Locate the cell with the specified text and output its [X, Y] center coordinate. 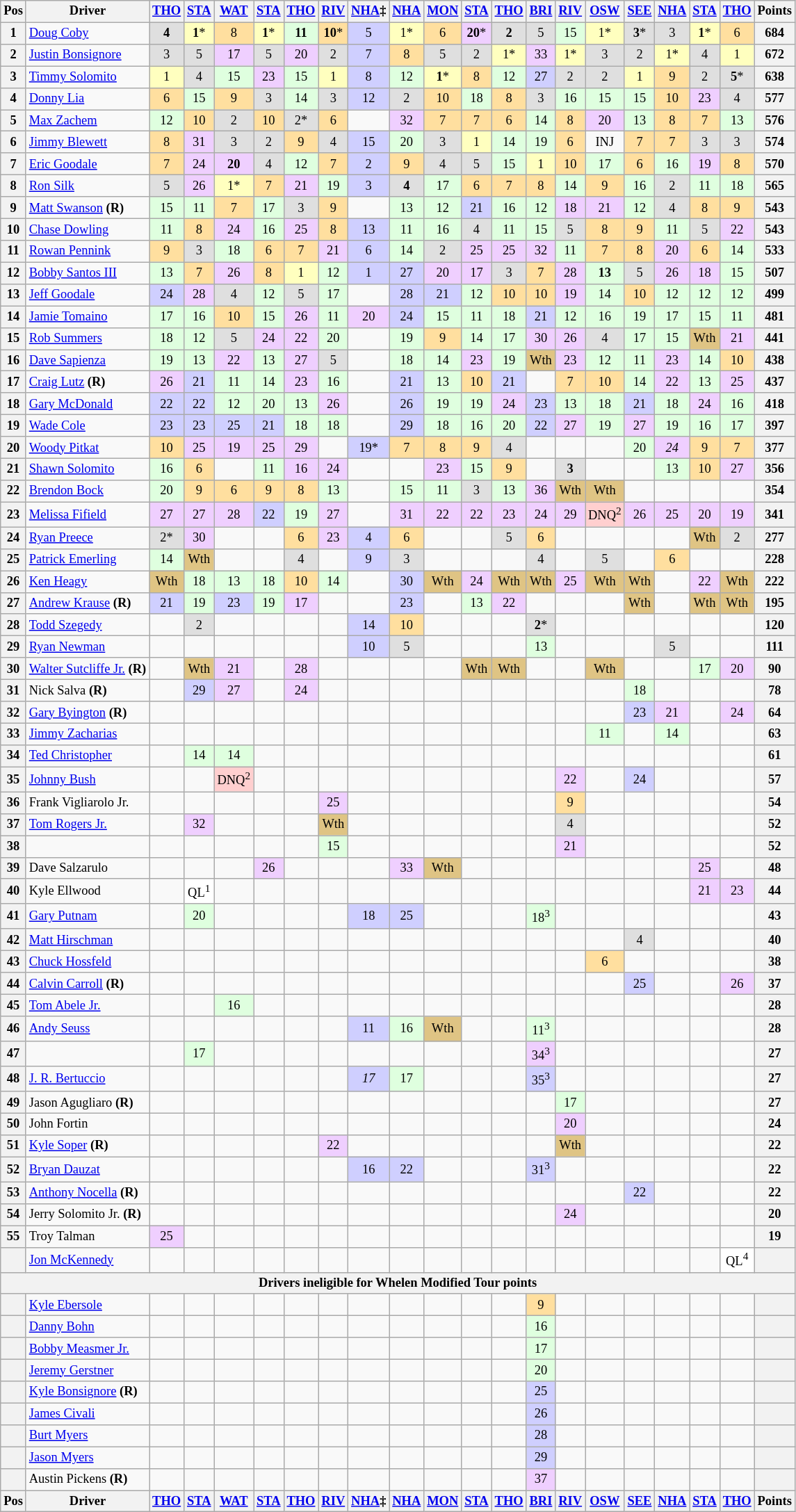
Ryan Preece [88, 538]
Kyle Ebersole [88, 1306]
577 [774, 99]
Bryan Dauzat [88, 1169]
684 [774, 33]
55 [14, 1236]
356 [774, 470]
507 [774, 273]
Wade Cole [88, 425]
120 [774, 626]
418 [774, 405]
53 [14, 1193]
Gary McDonald [88, 405]
Justin Bonsignore [88, 56]
Ron Silk [88, 186]
183 [541, 917]
19* [368, 448]
46 [14, 1029]
565 [774, 186]
Shawn Solomito [88, 470]
Gary Putnam [88, 917]
Rob Summers [88, 338]
576 [774, 121]
90 [774, 669]
Bobby Measmer Jr. [88, 1349]
Matt Hirschman [88, 940]
Walter Sutcliffe Jr. (R) [88, 669]
Jason Myers [88, 1457]
Burt Myers [88, 1436]
Ken Heagy [88, 581]
638 [774, 76]
QL4 [737, 1260]
Donny Lia [88, 99]
533 [774, 252]
Kyle Bonsignore (R) [88, 1392]
5* [737, 76]
Todd Szegedy [88, 626]
35 [14, 779]
Anthony Nocella (R) [88, 1193]
499 [774, 295]
57 [774, 779]
Brendon Bock [88, 491]
Jimmy Blewett [88, 142]
20* [477, 33]
Chuck Hossfeld [88, 962]
Eric Goodale [88, 164]
574 [774, 142]
Jason Agugliaro (R) [88, 1103]
J. R. Bertuccio [88, 1079]
113 [541, 1029]
Troy Talman [88, 1236]
Chase Dowling [88, 229]
45 [14, 1005]
Kyle Ellwood [88, 892]
354 [774, 491]
672 [774, 56]
353 [541, 1079]
INJ [605, 142]
437 [774, 382]
Tom Rogers Jr. [88, 824]
10* [334, 33]
Woody Pitkat [88, 448]
438 [774, 360]
42 [14, 940]
50 [14, 1125]
Patrick Emerling [88, 560]
Drivers ineligible for Whelen Modified Tour points [398, 1283]
49 [14, 1103]
Ted Christopher [88, 756]
Tom Abele Jr. [88, 1005]
Melissa Fifield [88, 514]
34 [14, 756]
377 [774, 448]
Craig Lutz (R) [88, 382]
111 [774, 647]
Bobby Santos III [88, 273]
Jeff Goodale [88, 295]
Frank Vigliarolo Jr. [88, 802]
481 [774, 317]
343 [541, 1054]
222 [774, 581]
313 [541, 1169]
Calvin Carroll (R) [88, 983]
Dave Sapienza [88, 360]
Dave Salzarulo [88, 868]
41 [14, 917]
397 [774, 425]
Andy Seuss [88, 1029]
Rowan Pennink [88, 252]
195 [774, 603]
3* [640, 33]
78 [774, 691]
Danny Bohn [88, 1326]
Max Zachem [88, 121]
Jamie Tomaino [88, 317]
Doug Coby [88, 33]
570 [774, 164]
Nick Salva (R) [88, 691]
Timmy Solomito [88, 76]
51 [14, 1146]
277 [774, 538]
64 [774, 712]
Austin Pickens (R) [88, 1479]
Johnny Bush [88, 779]
Andrew Krause (R) [88, 603]
John Fortin [88, 1125]
Ryan Newman [88, 647]
341 [774, 514]
QL1 [199, 892]
61 [774, 756]
Jimmy Zacharias [88, 734]
47 [14, 1054]
Gary Byington (R) [88, 712]
441 [774, 338]
Kyle Soper (R) [88, 1146]
228 [774, 560]
Jon McKennedy [88, 1260]
James Civali [88, 1414]
Matt Swanson (R) [88, 207]
Jeremy Gerstner [88, 1371]
39 [14, 868]
Jerry Solomito Jr. (R) [88, 1215]
63 [774, 734]
